Capture the cell that displays the provided text and extract its (X, Y) central coordinate. 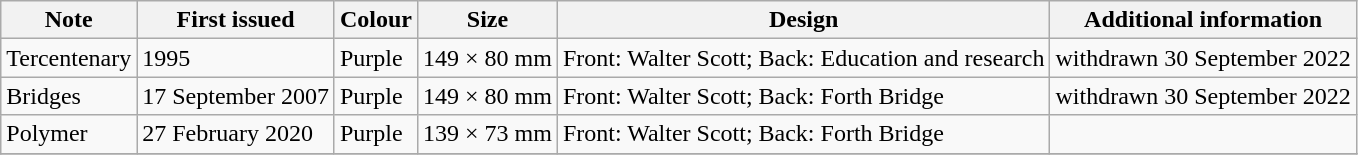
139 × 73 mm (487, 134)
Size (487, 20)
Additional information (1203, 20)
Bridges (69, 96)
Design (804, 20)
Front: Walter Scott; Back: Education and research (804, 58)
27 February 2020 (236, 134)
Tercentenary (69, 58)
1995 (236, 58)
Polymer (69, 134)
First issued (236, 20)
17 September 2007 (236, 96)
Colour (376, 20)
Note (69, 20)
